Scan for the cell matching the given text and deliver its [x, y] coordinate at center. 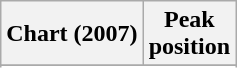
Chart (2007) [72, 34]
Peakposition [189, 34]
